Extract the [x, y] coordinate from the center of the cell holding the provided text.  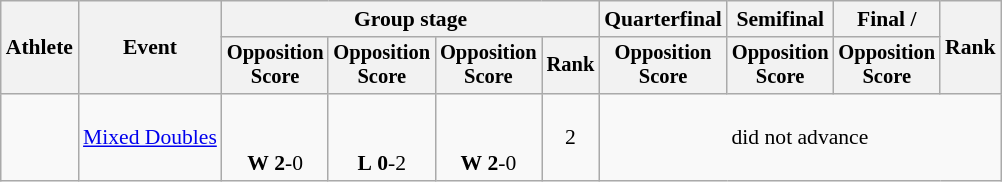
L 0-2 [382, 138]
did not advance [800, 138]
Mixed Doubles [150, 138]
Event [150, 48]
2 [571, 138]
Quarterfinal [663, 19]
Final / [886, 19]
Semifinal [780, 19]
Athlete [40, 48]
Group stage [410, 19]
